Detect which cell encompasses the target text, then output its [x, y] center coordinate. 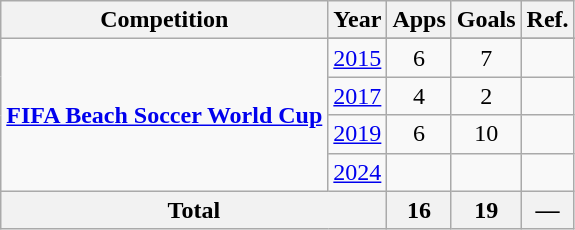
4 [419, 96]
2019 [358, 134]
10 [486, 134]
Competition [164, 20]
16 [419, 210]
7 [486, 58]
Goals [486, 20]
FIFA Beach Soccer World Cup [164, 115]
19 [486, 210]
2017 [358, 96]
2015 [358, 58]
Year [358, 20]
2024 [358, 172]
Ref. [548, 20]
— [548, 210]
Total [194, 210]
Apps [419, 20]
2 [486, 96]
